Pinpoint the cell where the given text exists, returning its (X, Y) midpoint coordinate. 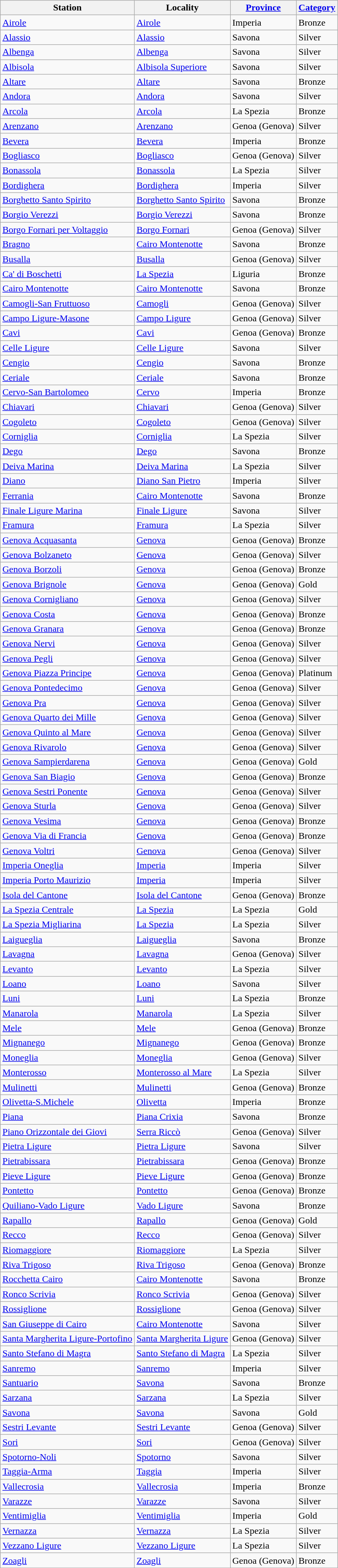
Genova San Biagio (68, 777)
Campo Ligure (183, 318)
La Spezia Centrale (68, 910)
Bragno (68, 244)
Genova Nervi (68, 643)
Olivetta (183, 1102)
Albisola Superiore (183, 67)
Genova Piazza Principe (68, 673)
Platinum (317, 673)
Genova Pontedecimo (68, 688)
Ca' di Boschetti (68, 274)
Province (263, 8)
Diano (68, 481)
Taggia-Arma (68, 1472)
Genova Sestri Ponente (68, 791)
Imperia Oneglia (68, 865)
Genova Granara (68, 629)
Ferrania (68, 496)
Albisola (68, 67)
Genova Brignole (68, 584)
Vado Ligure (183, 1206)
Cervo-San Bartolomeo (68, 392)
Quiliano-Vado Ligure (68, 1206)
Imperia Porto Maurizio (68, 880)
Finale Ligure Marina (68, 510)
Genova Vesima (68, 821)
Spotorno-Noli (68, 1457)
Taggia (183, 1472)
Borgo Fornari (183, 230)
Diano San Pietro (183, 481)
Locality (183, 8)
Genova Pegli (68, 659)
Genova Quinto al Mare (68, 732)
Serra Riccò (183, 1132)
Genova Sturla (68, 806)
Santa Margherita Ligure-Portofino (68, 1338)
Liguria (263, 274)
Monterosso al Mare (183, 1072)
Piana Crixia (183, 1117)
La Spezia Migliarina (68, 925)
Genova Acquasanta (68, 540)
Monterosso (68, 1072)
Olivetta-S.Michele (68, 1102)
San Giuseppe di Cairo (68, 1324)
Station (68, 8)
Piano Orizzontale dei Giovi (68, 1132)
Camogli (183, 303)
Category (317, 8)
Camogli-San Fruttuoso (68, 303)
Rocchetta Cairo (68, 1279)
Piana (68, 1117)
Genova Costa (68, 614)
Santa Margherita Ligure (183, 1338)
Genova Sampierdarena (68, 762)
Finale Ligure (183, 510)
Genova Rivarolo (68, 747)
Spotorno (183, 1457)
Genova Via di Francia (68, 836)
Genova Borzoli (68, 570)
Borgo Fornari per Voltaggio (68, 230)
Genova Bolzaneto (68, 555)
Cervo (183, 392)
Genova Quarto dei Mille (68, 718)
Santuario (68, 1383)
Campo Ligure-Masone (68, 318)
Genova Cornigliano (68, 599)
Genova Pra (68, 703)
Genova Voltri (68, 850)
